Identify which cell holds the provided text, then report its [X, Y] central coordinate. 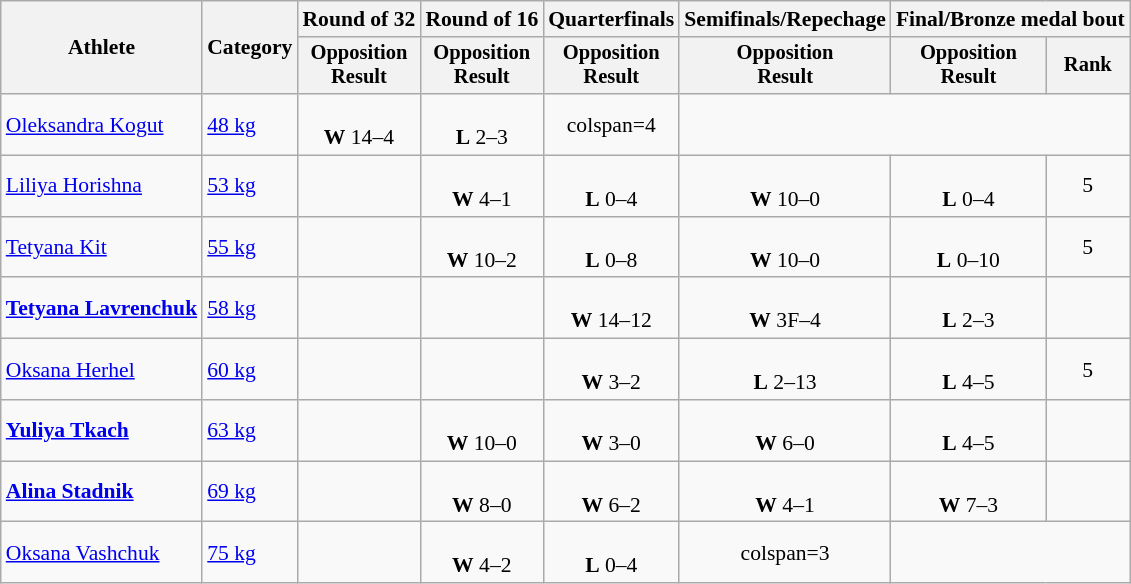
L 0–8 [611, 248]
Round of 32 [358, 19]
W 6–2 [611, 492]
Alina Stadnik [102, 492]
55 kg [250, 248]
colspan=3 [785, 552]
53 kg [250, 186]
W 4–2 [482, 552]
Yuliya Tkach [102, 430]
W 14–12 [611, 308]
W 3–2 [611, 370]
Oksana Herhel [102, 370]
Oleksandra Kogut [102, 124]
colspan=4 [611, 124]
Rank [1088, 66]
Semifinals/Repechage [785, 19]
W 8–0 [482, 492]
75 kg [250, 552]
W 6–0 [785, 430]
Round of 16 [482, 19]
L 0–10 [968, 248]
Tetyana Kit [102, 248]
Quarterfinals [611, 19]
Liliya Horishna [102, 186]
L 2–13 [785, 370]
48 kg [250, 124]
W 10–2 [482, 248]
W 7–3 [968, 492]
60 kg [250, 370]
Category [250, 48]
Oksana Vashchuk [102, 552]
63 kg [250, 430]
W 14–4 [358, 124]
Tetyana Lavrenchuk [102, 308]
Final/Bronze medal bout [1010, 19]
W 3F–4 [785, 308]
58 kg [250, 308]
Athlete [102, 48]
69 kg [250, 492]
W 3–0 [611, 430]
